Locate the cell with the specified text and output its [x, y] center coordinate. 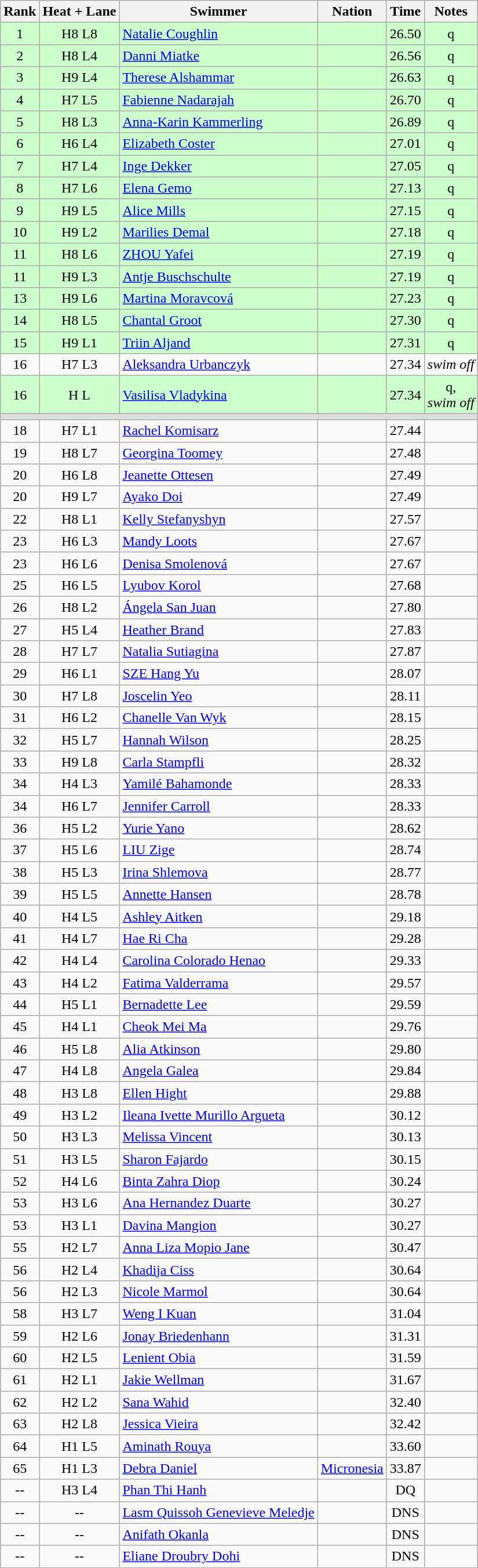
H3 L5 [79, 1159]
DQ [406, 1490]
29.28 [406, 938]
15 [20, 343]
28.25 [406, 740]
59 [20, 1335]
Yamilé Bahamonde [218, 784]
2 [20, 56]
5 [20, 122]
H3 L1 [79, 1225]
Carolina Colorado Henao [218, 960]
H9 L6 [79, 299]
Nicole Marmol [218, 1291]
30.47 [406, 1247]
Lenient Obia [218, 1358]
Jennifer Carroll [218, 806]
13 [20, 299]
28 [20, 652]
Elena Gemo [218, 188]
H6 L5 [79, 585]
Ayako Doi [218, 497]
Yurie Yano [218, 828]
Therese Alshammar [218, 78]
Mandy Loots [218, 541]
H6 L4 [79, 144]
H9 L5 [79, 210]
49 [20, 1115]
28.62 [406, 828]
30 [20, 696]
H9 L8 [79, 762]
33 [20, 762]
27.13 [406, 188]
27.44 [406, 431]
27.18 [406, 232]
64 [20, 1446]
29.84 [406, 1071]
26.89 [406, 122]
29 [20, 674]
H3 L7 [79, 1313]
H8 L3 [79, 122]
H5 L5 [79, 894]
14 [20, 321]
Joscelin Yeo [218, 696]
26.56 [406, 56]
H9 L7 [79, 497]
H7 L8 [79, 696]
45 [20, 1027]
1 [20, 34]
Binta Zahra Diop [218, 1181]
H3 L6 [79, 1203]
27 [20, 629]
32.40 [406, 1402]
27.83 [406, 629]
31.04 [406, 1313]
27.31 [406, 343]
Sharon Fajardo [218, 1159]
6 [20, 144]
Ángela San Juan [218, 607]
Natalia Sutiagina [218, 652]
Hae Ri Cha [218, 938]
39 [20, 894]
H3 L2 [79, 1115]
H6 L7 [79, 806]
Angela Galea [218, 1071]
H9 L3 [79, 277]
9 [20, 210]
7 [20, 166]
H7 L6 [79, 188]
Davina Mangion [218, 1225]
Debra Daniel [218, 1468]
H8 L1 [79, 519]
H5 L7 [79, 740]
Ashley Aitken [218, 916]
26 [20, 607]
H8 L2 [79, 607]
H2 L5 [79, 1358]
Swimmer [218, 12]
26.70 [406, 100]
Chantal Groot [218, 321]
H3 L3 [79, 1137]
Denisa Smolenová [218, 563]
H2 L1 [79, 1380]
32 [20, 740]
Marilies Demal [218, 232]
H7 L3 [79, 365]
H5 L2 [79, 828]
60 [20, 1358]
Eliane Droubry Dohi [218, 1556]
H4 L8 [79, 1071]
31 [20, 718]
H7 L7 [79, 652]
28.15 [406, 718]
29.76 [406, 1027]
H6 L6 [79, 563]
H5 L8 [79, 1049]
H6 L3 [79, 541]
H6 L2 [79, 718]
Cheok Mei Ma [218, 1027]
32.42 [406, 1424]
65 [20, 1468]
H4 L6 [79, 1181]
Anna-Karin Kammerling [218, 122]
H7 L4 [79, 166]
29.57 [406, 983]
50 [20, 1137]
27.01 [406, 144]
Ana Hernandez Duarte [218, 1203]
47 [20, 1071]
H4 L3 [79, 784]
4 [20, 100]
52 [20, 1181]
27.05 [406, 166]
Anna Liza Mopio Jane [218, 1247]
ZHOU Yafei [218, 254]
H8 L5 [79, 321]
33.87 [406, 1468]
Fabienne Nadarajah [218, 100]
H L [79, 394]
H8 L6 [79, 254]
51 [20, 1159]
27.23 [406, 299]
H2 L7 [79, 1247]
H9 L4 [79, 78]
Annette Hansen [218, 894]
Fatima Valderrama [218, 983]
H4 L4 [79, 960]
38 [20, 872]
Heather Brand [218, 629]
Georgina Toomey [218, 453]
Ileana Ivette Murillo Argueta [218, 1115]
Irina Shlemova [218, 872]
Heat + Lane [79, 12]
H2 L4 [79, 1269]
Lasm Quissoh Genevieve Meledje [218, 1512]
42 [20, 960]
28.78 [406, 894]
37 [20, 850]
26.50 [406, 34]
30.12 [406, 1115]
Jakie Wellman [218, 1380]
28.11 [406, 696]
H2 L6 [79, 1335]
H1 L5 [79, 1446]
Kelly Stefanyshyn [218, 519]
Hannah Wilson [218, 740]
27.57 [406, 519]
H8 L7 [79, 453]
Jeanette Ottesen [218, 475]
19 [20, 453]
58 [20, 1313]
28.32 [406, 762]
H2 L2 [79, 1402]
Nation [352, 12]
46 [20, 1049]
Ellen Hight [218, 1093]
55 [20, 1247]
30.13 [406, 1137]
Jessica Vieira [218, 1424]
H2 L3 [79, 1291]
Jonay Briedenhann [218, 1335]
H3 L4 [79, 1490]
Phan Thi Hanh [218, 1490]
27.68 [406, 585]
H7 L1 [79, 431]
31.67 [406, 1380]
H3 L8 [79, 1093]
27.80 [406, 607]
29.80 [406, 1049]
28.77 [406, 872]
Khadija Ciss [218, 1269]
Vasilisa Vladykina [218, 394]
Notes [451, 12]
27.87 [406, 652]
Alia Atkinson [218, 1049]
Melissa Vincent [218, 1137]
61 [20, 1380]
Antje Buschschulte [218, 277]
Danni Miatke [218, 56]
Triin Aljand [218, 343]
SZE Hang Yu [218, 674]
H7 L5 [79, 100]
swim off [451, 365]
H4 L1 [79, 1027]
Lyubov Korol [218, 585]
10 [20, 232]
Inge Dekker [218, 166]
33.60 [406, 1446]
31.59 [406, 1358]
44 [20, 1005]
H4 L2 [79, 983]
Anifath Okanla [218, 1534]
Chanelle Van Wyk [218, 718]
28.07 [406, 674]
30.24 [406, 1181]
27.30 [406, 321]
30.15 [406, 1159]
H5 L3 [79, 872]
Natalie Coughlin [218, 34]
q, swim off [451, 394]
40 [20, 916]
Sana Wahid [218, 1402]
41 [20, 938]
Carla Stampfli [218, 762]
H5 L4 [79, 629]
27.15 [406, 210]
H5 L1 [79, 1005]
26.63 [406, 78]
Time [406, 12]
8 [20, 188]
H9 L1 [79, 343]
29.59 [406, 1005]
H1 L3 [79, 1468]
22 [20, 519]
H2 L8 [79, 1424]
29.18 [406, 916]
62 [20, 1402]
Elizabeth Coster [218, 144]
Rachel Komisarz [218, 431]
H4 L7 [79, 938]
25 [20, 585]
31.31 [406, 1335]
H6 L1 [79, 674]
H6 L8 [79, 475]
3 [20, 78]
Aminath Rouya [218, 1446]
29.88 [406, 1093]
Rank [20, 12]
Bernadette Lee [218, 1005]
Weng I Kuan [218, 1313]
18 [20, 431]
29.33 [406, 960]
27.48 [406, 453]
Aleksandra Urbanczyk [218, 365]
Micronesia [352, 1468]
43 [20, 983]
H9 L2 [79, 232]
Alice Mills [218, 210]
36 [20, 828]
H4 L5 [79, 916]
Martina Moravcová [218, 299]
H8 L8 [79, 34]
H5 L6 [79, 850]
63 [20, 1424]
H8 L4 [79, 56]
48 [20, 1093]
28.74 [406, 850]
LIU Zige [218, 850]
